From the cell containing the given text, extract its center point as (X, Y) coordinate. 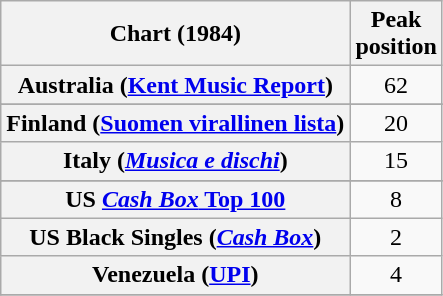
Chart (1984) (176, 34)
US Cash Box Top 100 (176, 199)
Finland (Suomen virallinen lista) (176, 123)
20 (396, 123)
15 (396, 161)
2 (396, 237)
US Black Singles (Cash Box) (176, 237)
Peakposition (396, 34)
Italy (Musica e dischi) (176, 161)
62 (396, 85)
Australia (Kent Music Report) (176, 85)
4 (396, 275)
Venezuela (UPI) (176, 275)
8 (396, 199)
